Pinpoint the cell where the given text exists, returning its (X, Y) midpoint coordinate. 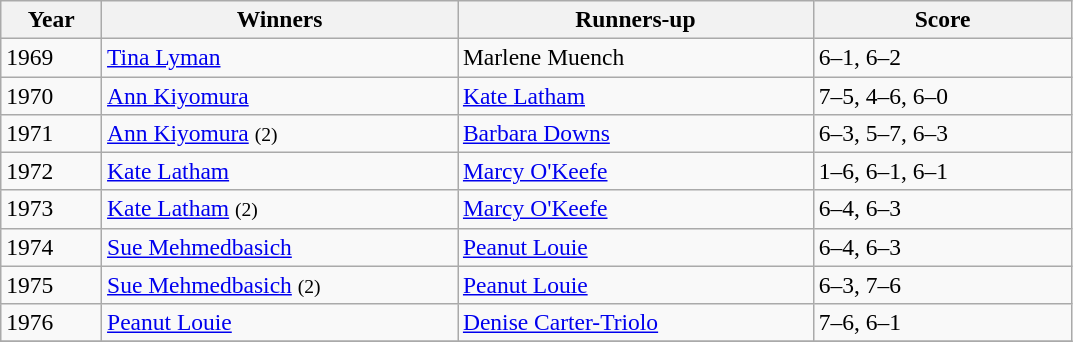
Winners (280, 19)
Runners-up (636, 19)
1971 (52, 133)
1970 (52, 95)
Denise Carter-Triolo (636, 322)
1976 (52, 322)
Ann Kiyomura (280, 95)
1973 (52, 209)
6–3, 5–7, 6–3 (942, 133)
Kate Latham (2) (280, 209)
1974 (52, 247)
Sue Mehmedbasich (280, 247)
7–5, 4–6, 6–0 (942, 95)
Barbara Downs (636, 133)
1972 (52, 171)
Year (52, 19)
1969 (52, 57)
Sue Mehmedbasich (2) (280, 285)
7–6, 6–1 (942, 322)
1–6, 6–1, 6–1 (942, 171)
Tina Lyman (280, 57)
1975 (52, 285)
6–1, 6–2 (942, 57)
Marlene Muench (636, 57)
6–3, 7–6 (942, 285)
Score (942, 19)
Ann Kiyomura (2) (280, 133)
